Extract the (X, Y) coordinate from the center of the cell holding the provided text.  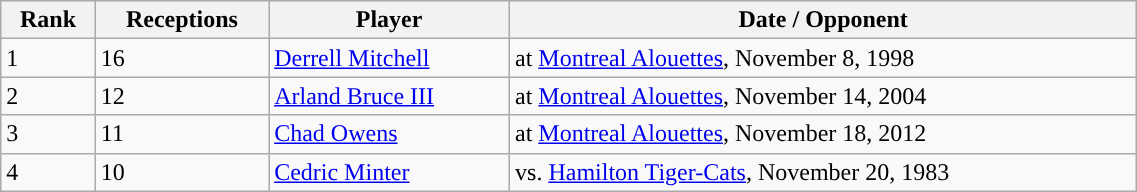
10 (182, 172)
at Montreal Alouettes, November 18, 2012 (824, 134)
12 (182, 96)
Rank (48, 20)
1 (48, 58)
2 (48, 96)
Derrell Mitchell (390, 58)
Chad Owens (390, 134)
at Montreal Alouettes, November 8, 1998 (824, 58)
Arland Bruce III (390, 96)
4 (48, 172)
Date / Opponent (824, 20)
16 (182, 58)
at Montreal Alouettes, November 14, 2004 (824, 96)
Player (390, 20)
Cedric Minter (390, 172)
3 (48, 134)
vs. Hamilton Tiger-Cats, November 20, 1983 (824, 172)
11 (182, 134)
Receptions (182, 20)
